Return the (X, Y) coordinate for the center point of the cell that contains the specified text.  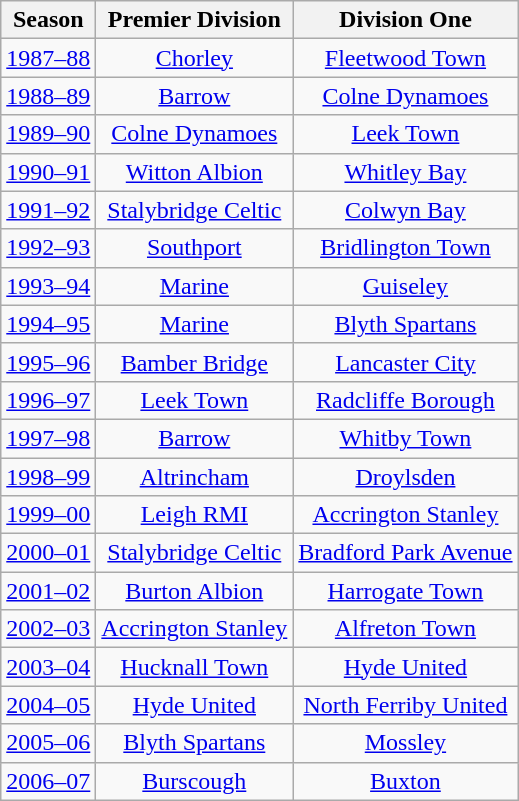
2000–01 (48, 553)
2006–07 (48, 781)
Burscough (194, 781)
2001–02 (48, 591)
1988–89 (48, 96)
Droylsden (406, 477)
1992–93 (48, 248)
Bridlington Town (406, 248)
2003–04 (48, 667)
2004–05 (48, 705)
Mossley (406, 743)
Fleetwood Town (406, 58)
Bradford Park Avenue (406, 553)
1990–91 (48, 172)
Premier Division (194, 20)
1987–88 (48, 58)
Guiseley (406, 286)
1996–97 (48, 400)
Whitby Town (406, 438)
1998–99 (48, 477)
Burton Albion (194, 591)
Lancaster City (406, 362)
Whitley Bay (406, 172)
Southport (194, 248)
2005–06 (48, 743)
Witton Albion (194, 172)
Alfreton Town (406, 629)
1991–92 (48, 210)
Chorley (194, 58)
Leigh RMI (194, 515)
Altrincham (194, 477)
Buxton (406, 781)
2002–03 (48, 629)
1997–98 (48, 438)
Season (48, 20)
1993–94 (48, 286)
North Ferriby United (406, 705)
Division One (406, 20)
1995–96 (48, 362)
Colwyn Bay (406, 210)
Hucknall Town (194, 667)
Bamber Bridge (194, 362)
1989–90 (48, 134)
Radcliffe Borough (406, 400)
Harrogate Town (406, 591)
1994–95 (48, 324)
1999–00 (48, 515)
